Locate the cell with the specified text and output its [x, y] center coordinate. 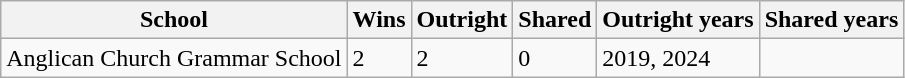
Wins [379, 20]
Outright [462, 20]
2019, 2024 [678, 58]
Outright years [678, 20]
Shared [555, 20]
Anglican Church Grammar School [174, 58]
School [174, 20]
0 [555, 58]
Shared years [832, 20]
